Detect which cell encompasses the target text, then output its [X, Y] center coordinate. 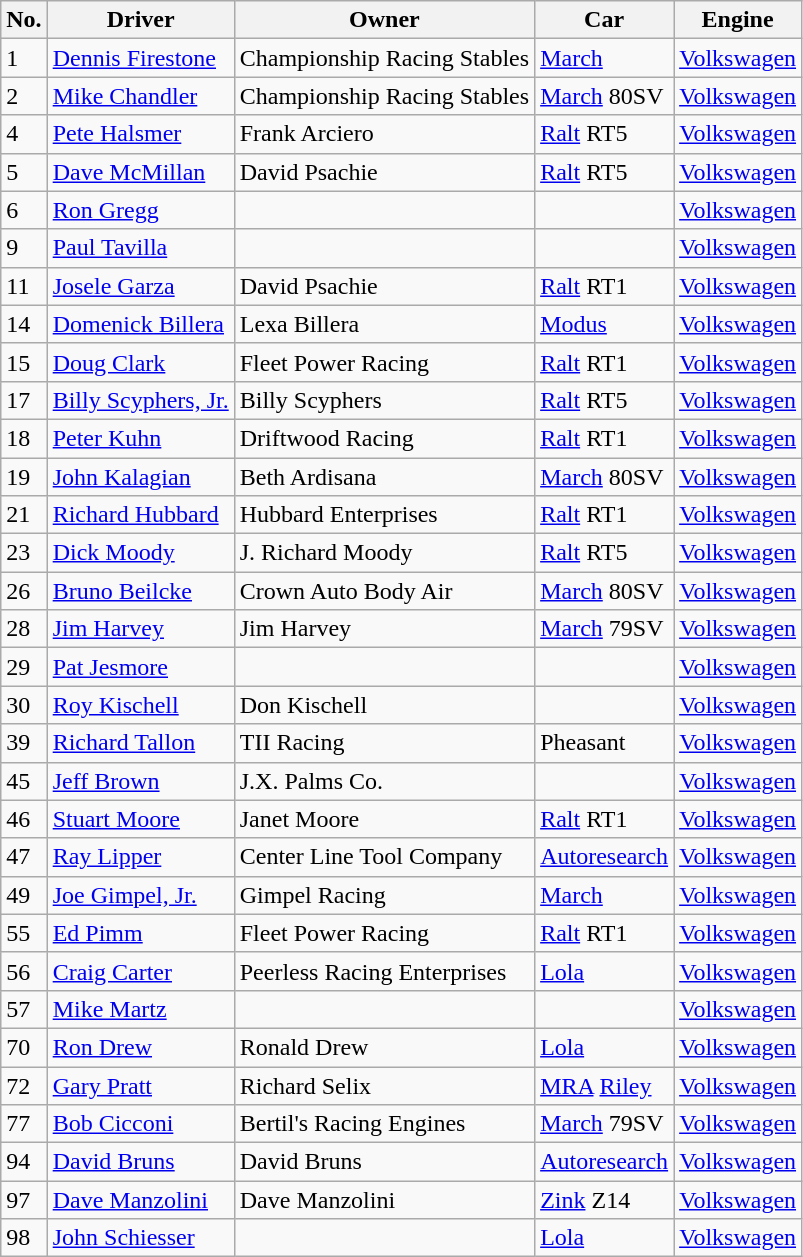
Pat Jesmore [140, 667]
70 [24, 1047]
Center Line Tool Company [384, 857]
4 [24, 134]
Richard Tallon [140, 743]
Stuart Moore [140, 819]
Pheasant [604, 743]
26 [24, 591]
No. [24, 20]
Paul Tavilla [140, 248]
15 [24, 362]
Ronald Drew [384, 1047]
Driftwood Racing [384, 438]
Gary Pratt [140, 1085]
1 [24, 58]
55 [24, 933]
Zink Z14 [604, 1200]
77 [24, 1124]
46 [24, 819]
Dave McMillan [140, 172]
Peter Kuhn [140, 438]
9 [24, 248]
Richard Hubbard [140, 515]
Roy Kischell [140, 705]
Modus [604, 324]
Billy Scyphers, Jr. [140, 400]
Billy Scyphers [384, 400]
Dennis Firestone [140, 58]
Joe Gimpel, Jr. [140, 895]
John Kalagian [140, 477]
Pete Halsmer [140, 134]
Bertil's Racing Engines [384, 1124]
Janet Moore [384, 819]
TII Racing [384, 743]
2 [24, 96]
Peerless Racing Enterprises [384, 971]
Dick Moody [140, 553]
Engine [738, 20]
Lexa Billera [384, 324]
Frank Arciero [384, 134]
14 [24, 324]
Don Kischell [384, 705]
John Schiesser [140, 1238]
Crown Auto Body Air [384, 591]
19 [24, 477]
MRA Riley [604, 1085]
Ron Drew [140, 1047]
6 [24, 210]
Richard Selix [384, 1085]
23 [24, 553]
Jeff Brown [140, 781]
Josele Garza [140, 286]
56 [24, 971]
94 [24, 1162]
Doug Clark [140, 362]
Ed Pimm [140, 933]
Driver [140, 20]
Beth Ardisana [384, 477]
5 [24, 172]
21 [24, 515]
47 [24, 857]
Mike Chandler [140, 96]
Hubbard Enterprises [384, 515]
17 [24, 400]
Mike Martz [140, 1009]
30 [24, 705]
98 [24, 1238]
Owner [384, 20]
Ron Gregg [140, 210]
Domenick Billera [140, 324]
Ray Lipper [140, 857]
97 [24, 1200]
11 [24, 286]
49 [24, 895]
39 [24, 743]
57 [24, 1009]
18 [24, 438]
Gimpel Racing [384, 895]
29 [24, 667]
72 [24, 1085]
Car [604, 20]
28 [24, 629]
Bruno Beilcke [140, 591]
J. Richard Moody [384, 553]
J.X. Palms Co. [384, 781]
Bob Cicconi [140, 1124]
45 [24, 781]
Craig Carter [140, 971]
